Scan for the cell matching the given text and deliver its (x, y) coordinate at center. 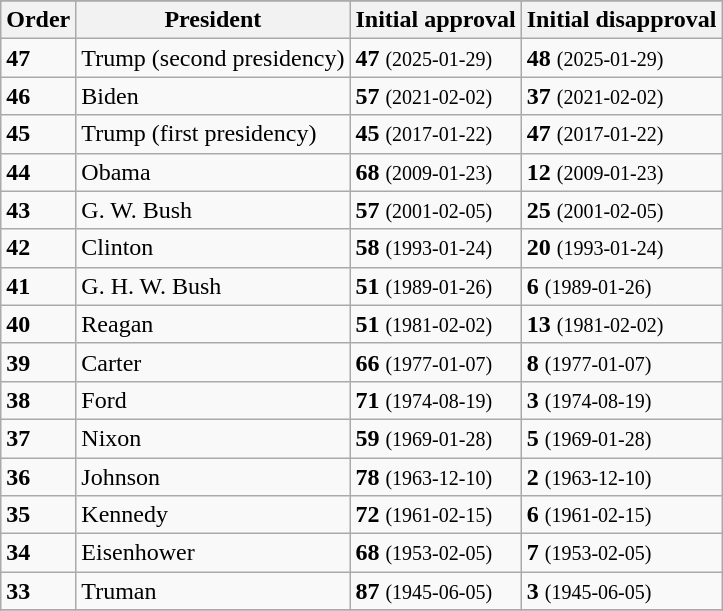
Initial disapproval (622, 20)
59 (1969-01-28) (436, 438)
48 (2025-01-29) (622, 58)
G. H. W. Bush (213, 286)
Johnson (213, 477)
Eisenhower (213, 553)
5 (1969-01-28) (622, 438)
33 (38, 591)
Clinton (213, 248)
58 (1993-01-24) (436, 248)
87 (1945-06-05) (436, 591)
71 (1974-08-19) (436, 400)
46 (38, 96)
42 (38, 248)
Reagan (213, 324)
8 (1977-01-07) (622, 362)
3 (1945-06-05) (622, 591)
6 (1961-02-15) (622, 515)
78 (1963-12-10) (436, 477)
Obama (213, 172)
Biden (213, 96)
34 (38, 553)
Trump (second presidency) (213, 58)
68 (2009-01-23) (436, 172)
Trump (first presidency) (213, 134)
39 (38, 362)
3 (1974-08-19) (622, 400)
68 (1953-02-05) (436, 553)
47 (2017-01-22) (622, 134)
Carter (213, 362)
57 (2021-02-02) (436, 96)
47 (38, 58)
Kennedy (213, 515)
43 (38, 210)
72 (1961-02-15) (436, 515)
51 (1981-02-02) (436, 324)
66 (1977-01-07) (436, 362)
57 (2001-02-05) (436, 210)
41 (38, 286)
G. W. Bush (213, 210)
Initial approval (436, 20)
37 (38, 438)
44 (38, 172)
45 (2017-01-22) (436, 134)
Ford (213, 400)
38 (38, 400)
2 (1963-12-10) (622, 477)
36 (38, 477)
45 (38, 134)
Truman (213, 591)
20 (1993-01-24) (622, 248)
Nixon (213, 438)
6 (1989-01-26) (622, 286)
President (213, 20)
35 (38, 515)
37 (2021-02-02) (622, 96)
12 (2009-01-23) (622, 172)
7 (1953-02-05) (622, 553)
47 (2025-01-29) (436, 58)
51 (1989-01-26) (436, 286)
25 (2001-02-05) (622, 210)
40 (38, 324)
Order (38, 20)
13 (1981-02-02) (622, 324)
